Extract the (X, Y) coordinate from the center of the cell holding the provided text.  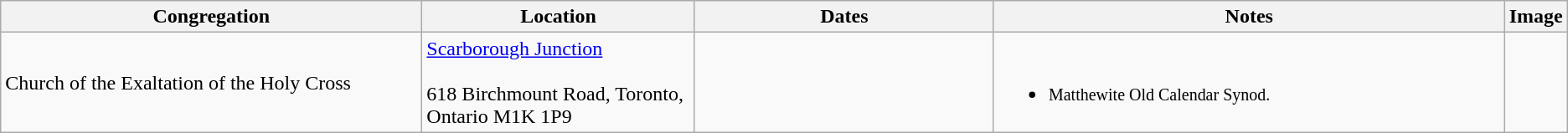
Image (1536, 17)
Dates (844, 17)
Matthewite Old Calendar Synod. (1249, 82)
Notes (1249, 17)
Congregation (211, 17)
Scarborough Junction618 Birchmount Road, Toronto, Ontario M1K 1P9 (558, 82)
Church of the Exaltation of the Holy Cross (211, 82)
Location (558, 17)
